Scan for the cell matching the given text and deliver its (X, Y) coordinate at center. 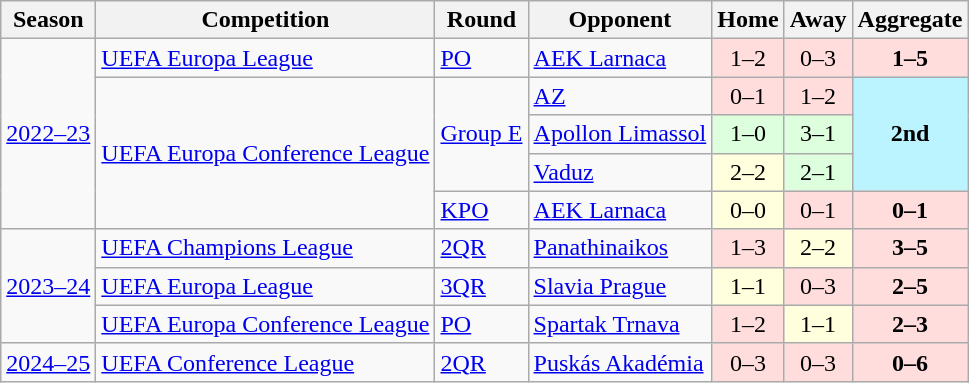
Home (748, 20)
2022–23 (48, 134)
AZ (620, 96)
2–5 (910, 286)
Round (482, 20)
1–0 (748, 134)
Opponent (620, 20)
Competition (266, 20)
Group E (482, 134)
2–1 (818, 172)
3–5 (910, 248)
KPO (482, 210)
Apollon Limassol (620, 134)
Panathinaikos (620, 248)
Season (48, 20)
1–5 (910, 58)
2–3 (910, 324)
2nd (910, 134)
Slavia Prague (620, 286)
Spartak Trnava (620, 324)
0–0 (748, 210)
Aggregate (910, 20)
3–1 (818, 134)
Vaduz (620, 172)
0–6 (910, 362)
UEFA Conference League (266, 362)
2023–24 (48, 286)
Away (818, 20)
2024–25 (48, 362)
1–3 (748, 248)
3QR (482, 286)
UEFA Champions League (266, 248)
Puskás Akadémia (620, 362)
